Provide the [x, y] coordinate of the cell's center where the given text is located.  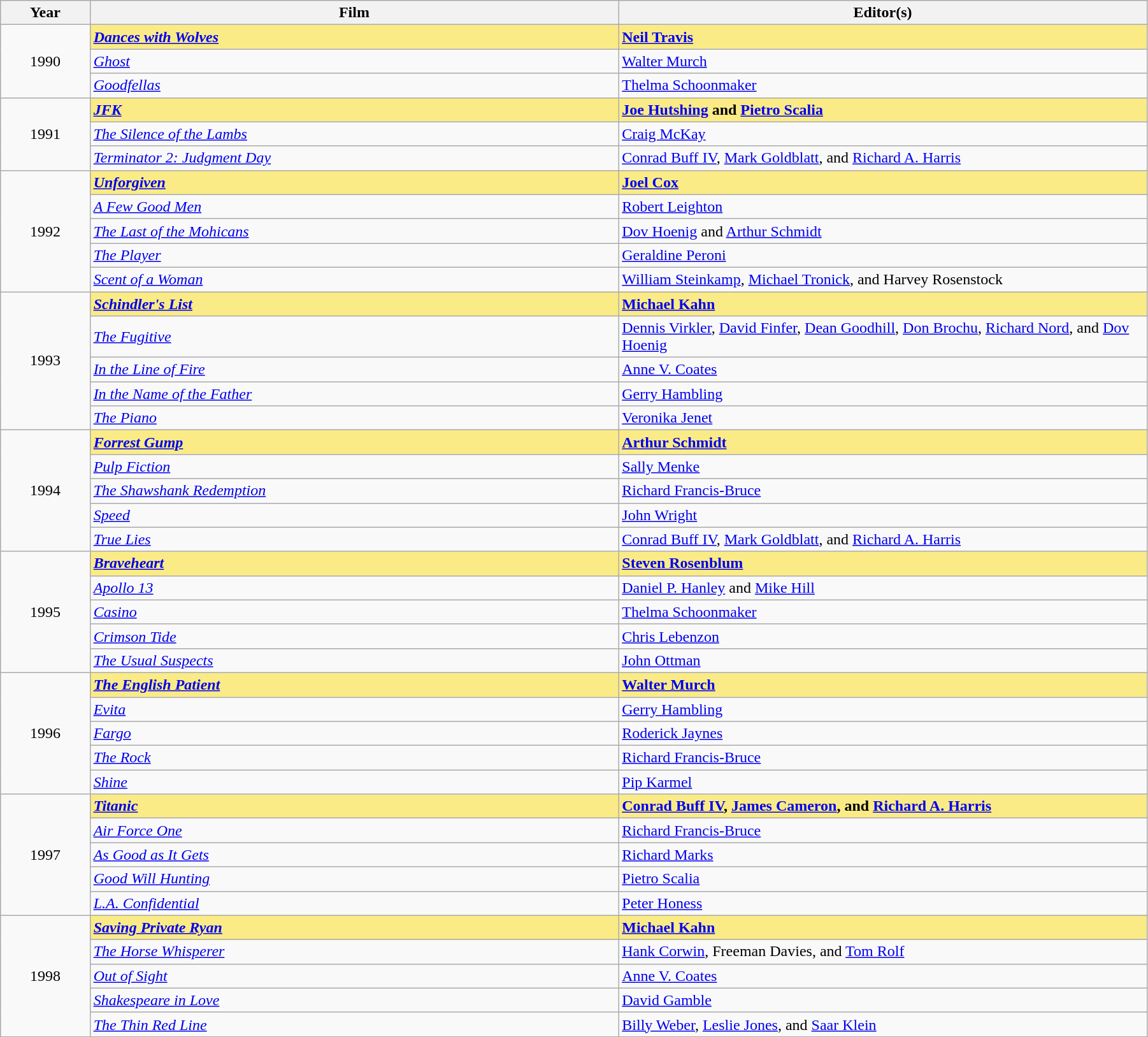
As Good as It Gets [354, 855]
Robert Leighton [883, 207]
1995 [45, 612]
Arthur Schmidt [883, 442]
The Last of the Mohicans [354, 231]
L.A. Confidential [354, 903]
Unforgiven [354, 182]
Titanic [354, 806]
Roderick Jaynes [883, 734]
John Wright [883, 515]
David Gamble [883, 1000]
1997 [45, 855]
Film [354, 13]
Joel Cox [883, 182]
Terminator 2: Judgment Day [354, 158]
The Silence of the Lambs [354, 134]
The Horse Whisperer [354, 952]
Shakespeare in Love [354, 1000]
Scent of a Woman [354, 279]
The Usual Suspects [354, 660]
1993 [45, 361]
A Few Good Men [354, 207]
Shine [354, 782]
Pip Karmel [883, 782]
Good Will Hunting [354, 879]
Casino [354, 612]
The Player [354, 255]
Speed [354, 515]
Dances with Wolves [354, 37]
Veronika Jenet [883, 418]
Conrad Buff IV, James Cameron, and Richard A. Harris [883, 806]
Fargo [354, 734]
Air Force One [354, 830]
Hank Corwin, Freeman Davies, and Tom Rolf [883, 952]
Daniel P. Hanley and Mike Hill [883, 588]
Billy Weber, Leslie Jones, and Saar Klein [883, 1024]
Geraldine Peroni [883, 255]
The Shawshank Redemption [354, 491]
1994 [45, 491]
Richard Marks [883, 855]
In the Line of Fire [354, 370]
Out of Sight [354, 976]
Braveheart [354, 563]
The Thin Red Line [354, 1024]
Joe Hutshing and Pietro Scalia [883, 110]
The English Patient [354, 685]
John Ottman [883, 660]
Chris Lebenzon [883, 636]
Ghost [354, 61]
The Piano [354, 418]
The Rock [354, 758]
JFK [354, 110]
Apollo 13 [354, 588]
Sally Menke [883, 467]
Crimson Tide [354, 636]
Schindler's List [354, 304]
Craig McKay [883, 134]
True Lies [354, 539]
Steven Rosenblum [883, 563]
Peter Honess [883, 903]
1990 [45, 61]
Dov Hoenig and Arthur Schmidt [883, 231]
Pulp Fiction [354, 467]
1996 [45, 733]
Forrest Gump [354, 442]
1992 [45, 231]
William Steinkamp, Michael Tronick, and Harvey Rosenstock [883, 279]
Pietro Scalia [883, 879]
The Fugitive [354, 337]
Saving Private Ryan [354, 927]
Goodfellas [354, 85]
Neil Travis [883, 37]
1991 [45, 134]
Editor(s) [883, 13]
In the Name of the Father [354, 394]
Evita [354, 709]
Year [45, 13]
Dennis Virkler, David Finfer, Dean Goodhill, Don Brochu, Richard Nord, and Dov Hoenig [883, 337]
1998 [45, 976]
